Return (x, y) of the center of cell containing provided text 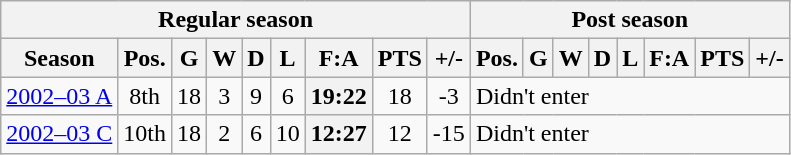
Regular season (236, 20)
19:22 (338, 96)
10 (288, 134)
2 (224, 134)
Season (60, 58)
-15 (448, 134)
3 (224, 96)
2002–03 A (60, 96)
2002–03 C (60, 134)
12:27 (338, 134)
9 (256, 96)
Post season (630, 20)
-3 (448, 96)
8th (145, 96)
10th (145, 134)
12 (400, 134)
